Search for the cell housing the specified text and yield its (X, Y) center coordinate. 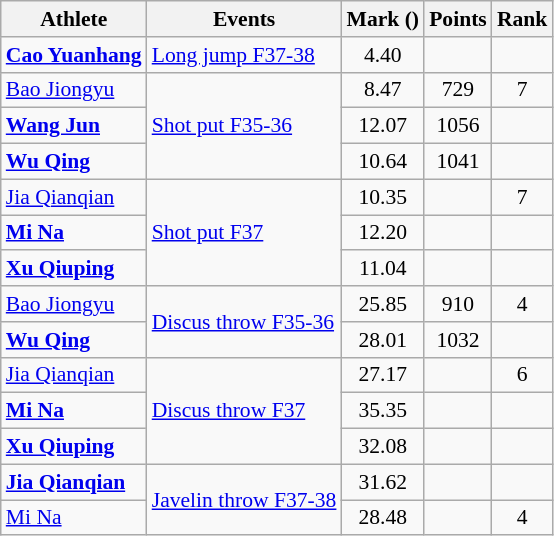
4.40 (382, 55)
Rank (522, 19)
10.35 (382, 197)
Points (458, 19)
1032 (458, 340)
25.85 (382, 304)
11.04 (382, 269)
1041 (458, 162)
Shot put F35-36 (244, 126)
32.08 (382, 447)
Cao Yuanhang (74, 55)
6 (522, 375)
31.62 (382, 482)
28.48 (382, 518)
27.17 (382, 375)
Long jump F37-38 (244, 55)
Discus throw F37 (244, 410)
Mark () (382, 19)
Discus throw F35-36 (244, 322)
910 (458, 304)
Wang Jun (74, 126)
Shot put F37 (244, 232)
10.64 (382, 162)
28.01 (382, 340)
Events (244, 19)
Athlete (74, 19)
12.20 (382, 233)
8.47 (382, 90)
Javelin throw F37-38 (244, 500)
729 (458, 90)
35.35 (382, 411)
1056 (458, 126)
12.07 (382, 126)
